Determine the [x, y] coordinate at the center of the cell enclosing the given text.  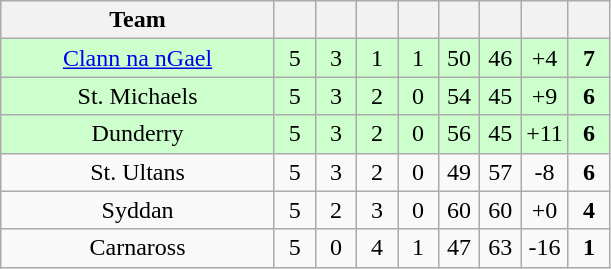
+11 [545, 134]
Syddan [138, 210]
63 [500, 248]
St. Michaels [138, 96]
Dunderry [138, 134]
Carnaross [138, 248]
46 [500, 58]
+9 [545, 96]
57 [500, 172]
+4 [545, 58]
7 [588, 58]
47 [460, 248]
56 [460, 134]
+0 [545, 210]
49 [460, 172]
-16 [545, 248]
50 [460, 58]
54 [460, 96]
-8 [545, 172]
Clann na nGael [138, 58]
Team [138, 20]
St. Ultans [138, 172]
